For the text-containing cell, return its midpoint in (X, Y) coordinate format. 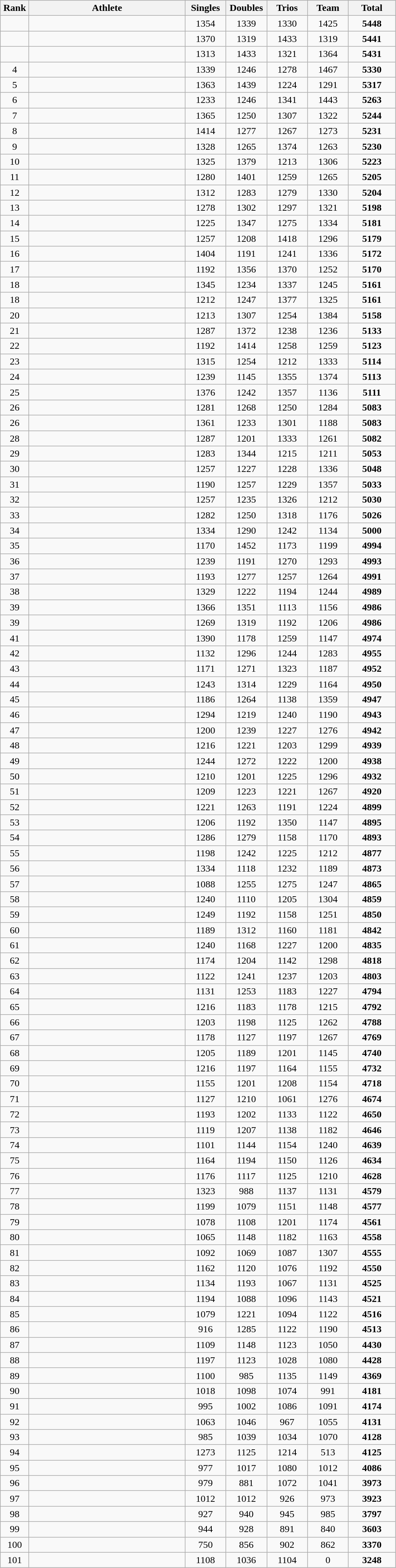
70 (15, 1084)
4718 (372, 1084)
927 (205, 1514)
7 (15, 115)
1098 (246, 1391)
1364 (328, 54)
3973 (372, 1483)
1168 (246, 945)
4128 (372, 1437)
1104 (287, 1560)
95 (15, 1468)
4835 (372, 945)
13 (15, 208)
1186 (205, 700)
5244 (372, 115)
1425 (328, 23)
53 (15, 822)
1133 (287, 1114)
4181 (372, 1391)
1144 (246, 1145)
80 (15, 1237)
4920 (372, 792)
4131 (372, 1421)
45 (15, 700)
96 (15, 1483)
1207 (246, 1130)
5204 (372, 193)
15 (15, 239)
4650 (372, 1114)
4974 (372, 638)
1055 (328, 1421)
9 (15, 146)
1354 (205, 23)
4989 (372, 592)
4865 (372, 884)
66 (15, 1022)
64 (15, 992)
4943 (372, 715)
4740 (372, 1053)
52 (15, 807)
73 (15, 1130)
4873 (372, 868)
Total (372, 8)
28 (15, 438)
1372 (246, 331)
1252 (328, 269)
4942 (372, 730)
1219 (246, 715)
944 (205, 1529)
1110 (246, 899)
1361 (205, 423)
23 (15, 361)
5113 (372, 377)
61 (15, 945)
1136 (328, 392)
1209 (205, 792)
4950 (372, 684)
856 (246, 1545)
5026 (372, 515)
1028 (287, 1360)
1249 (205, 914)
4516 (372, 1314)
4639 (372, 1145)
4561 (372, 1222)
1094 (287, 1314)
891 (287, 1529)
4086 (372, 1468)
1366 (205, 607)
4794 (372, 992)
5181 (372, 223)
48 (15, 746)
1286 (205, 838)
71 (15, 1099)
1214 (287, 1453)
1237 (287, 976)
4991 (372, 576)
1188 (328, 423)
11 (15, 177)
84 (15, 1299)
4952 (372, 669)
979 (205, 1483)
16 (15, 254)
513 (328, 1453)
1347 (246, 223)
69 (15, 1068)
1070 (328, 1437)
1087 (287, 1253)
92 (15, 1421)
1318 (287, 515)
1067 (287, 1283)
54 (15, 838)
1017 (246, 1468)
17 (15, 269)
1143 (328, 1299)
1236 (328, 331)
4732 (372, 1068)
5053 (372, 454)
1100 (205, 1375)
1404 (205, 254)
1345 (205, 285)
5172 (372, 254)
902 (287, 1545)
1228 (287, 469)
1202 (246, 1114)
46 (15, 715)
4430 (372, 1345)
5431 (372, 54)
1270 (287, 561)
1314 (246, 684)
840 (328, 1529)
21 (15, 331)
44 (15, 684)
926 (287, 1499)
973 (328, 1499)
1137 (287, 1191)
74 (15, 1145)
4893 (372, 838)
91 (15, 1406)
1302 (246, 208)
1293 (328, 561)
68 (15, 1053)
1377 (287, 300)
4 (15, 69)
1132 (205, 653)
4579 (372, 1191)
3370 (372, 1545)
1297 (287, 208)
945 (287, 1514)
1356 (246, 269)
1069 (246, 1253)
4788 (372, 1022)
1443 (328, 100)
1272 (246, 761)
25 (15, 392)
1301 (287, 423)
1280 (205, 177)
1245 (328, 285)
1078 (205, 1222)
14 (15, 223)
1304 (328, 899)
5158 (372, 315)
1092 (205, 1253)
1251 (328, 914)
4792 (372, 1007)
47 (15, 730)
977 (205, 1468)
1046 (246, 1421)
37 (15, 576)
1329 (205, 592)
988 (246, 1191)
82 (15, 1268)
1282 (205, 515)
1452 (246, 546)
5223 (372, 161)
5170 (372, 269)
49 (15, 761)
98 (15, 1514)
4628 (372, 1176)
34 (15, 530)
1109 (205, 1345)
4877 (372, 853)
1101 (205, 1145)
967 (287, 1421)
1291 (328, 85)
94 (15, 1453)
1261 (328, 438)
5048 (372, 469)
1181 (328, 930)
55 (15, 853)
4634 (372, 1160)
32 (15, 500)
1096 (287, 1299)
1376 (205, 392)
1326 (287, 500)
4555 (372, 1253)
63 (15, 976)
36 (15, 561)
Rank (15, 8)
1223 (246, 792)
4932 (372, 776)
1255 (246, 884)
3923 (372, 1499)
928 (246, 1529)
1344 (246, 454)
65 (15, 1007)
33 (15, 515)
31 (15, 484)
1359 (328, 700)
1160 (287, 930)
1039 (246, 1437)
51 (15, 792)
1135 (287, 1375)
4174 (372, 1406)
1002 (246, 1406)
Doubles (246, 8)
1076 (287, 1268)
59 (15, 914)
99 (15, 1529)
1065 (205, 1237)
1285 (246, 1329)
0 (328, 1560)
1163 (328, 1237)
62 (15, 961)
97 (15, 1499)
88 (15, 1360)
58 (15, 899)
50 (15, 776)
1156 (328, 607)
1298 (328, 961)
4850 (372, 914)
916 (205, 1329)
1063 (205, 1421)
22 (15, 346)
5263 (372, 100)
93 (15, 1437)
1355 (287, 377)
991 (328, 1391)
5082 (372, 438)
Athlete (107, 8)
8 (15, 131)
5179 (372, 239)
1328 (205, 146)
1142 (287, 961)
101 (15, 1560)
750 (205, 1545)
1235 (246, 500)
5033 (372, 484)
60 (15, 930)
1284 (328, 407)
4955 (372, 653)
29 (15, 454)
5 (15, 85)
1173 (287, 546)
87 (15, 1345)
79 (15, 1222)
5198 (372, 208)
83 (15, 1283)
5114 (372, 361)
35 (15, 546)
1187 (328, 669)
20 (15, 315)
86 (15, 1329)
1439 (246, 85)
1365 (205, 115)
1243 (205, 684)
89 (15, 1375)
78 (15, 1207)
1281 (205, 407)
4818 (372, 961)
85 (15, 1314)
1341 (287, 100)
67 (15, 1038)
1384 (328, 315)
1418 (287, 239)
100 (15, 1545)
4895 (372, 822)
4994 (372, 546)
1401 (246, 177)
5123 (372, 346)
1149 (328, 1375)
4369 (372, 1375)
1126 (328, 1160)
4521 (372, 1299)
4646 (372, 1130)
4125 (372, 1453)
1118 (246, 868)
5133 (372, 331)
1467 (328, 69)
1390 (205, 638)
5030 (372, 500)
4513 (372, 1329)
5230 (372, 146)
1306 (328, 161)
1034 (287, 1437)
Team (328, 8)
1313 (205, 54)
1258 (287, 346)
1351 (246, 607)
81 (15, 1253)
41 (15, 638)
5231 (372, 131)
1337 (287, 285)
4428 (372, 1360)
1036 (246, 1560)
1315 (205, 361)
38 (15, 592)
940 (246, 1514)
77 (15, 1191)
1350 (287, 822)
5111 (372, 392)
1238 (287, 331)
5317 (372, 85)
862 (328, 1545)
3603 (372, 1529)
4938 (372, 761)
Trios (287, 8)
4558 (372, 1237)
1253 (246, 992)
1363 (205, 85)
4947 (372, 700)
56 (15, 868)
24 (15, 377)
1117 (246, 1176)
881 (246, 1483)
12 (15, 193)
4769 (372, 1038)
6 (15, 100)
5205 (372, 177)
1268 (246, 407)
4993 (372, 561)
1072 (287, 1483)
1086 (287, 1406)
1290 (246, 530)
1018 (205, 1391)
1271 (246, 669)
1120 (246, 1268)
72 (15, 1114)
4803 (372, 976)
1041 (328, 1483)
1119 (205, 1130)
1150 (287, 1160)
4674 (372, 1099)
1171 (205, 669)
Singles (205, 8)
42 (15, 653)
1074 (287, 1391)
5000 (372, 530)
1299 (328, 746)
1232 (287, 868)
90 (15, 1391)
1379 (246, 161)
1113 (287, 607)
10 (15, 161)
76 (15, 1176)
43 (15, 669)
1269 (205, 623)
4859 (372, 899)
4842 (372, 930)
1162 (205, 1268)
30 (15, 469)
1050 (328, 1345)
1151 (287, 1207)
995 (205, 1406)
4525 (372, 1283)
5448 (372, 23)
57 (15, 884)
1211 (328, 454)
3248 (372, 1560)
4939 (372, 746)
1234 (246, 285)
3797 (372, 1514)
1294 (205, 715)
4577 (372, 1207)
1262 (328, 1022)
75 (15, 1160)
1091 (328, 1406)
5330 (372, 69)
1322 (328, 115)
4899 (372, 807)
1204 (246, 961)
4550 (372, 1268)
5441 (372, 39)
1061 (287, 1099)
